Determine the [x, y] coordinate at the center of the cell enclosing the given text.  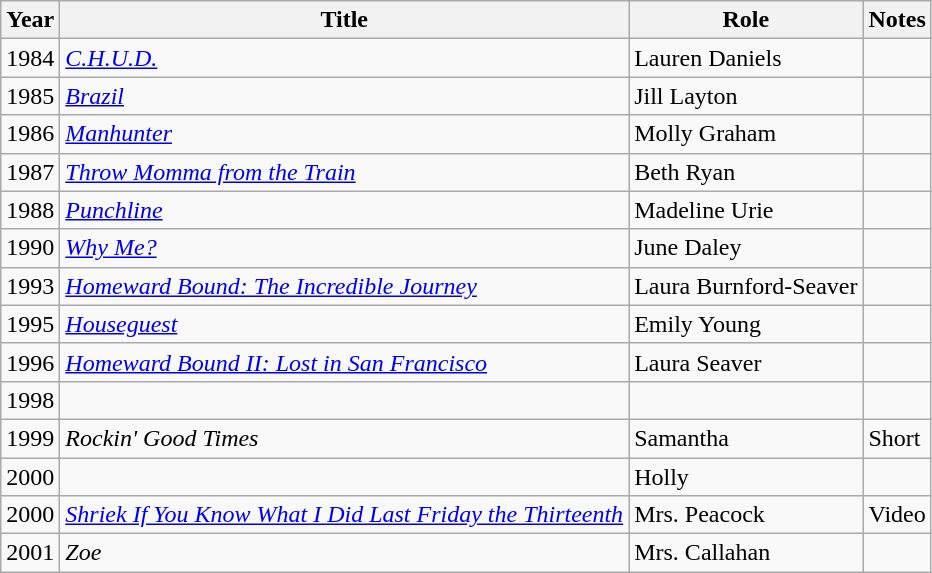
June Daley [746, 248]
Short [897, 438]
Brazil [344, 96]
Molly Graham [746, 134]
Houseguest [344, 324]
C.H.U.D. [344, 58]
Homeward Bound: The Incredible Journey [344, 286]
Video [897, 515]
Laura Burnford-Seaver [746, 286]
Beth Ryan [746, 172]
Laura Seaver [746, 362]
Mrs. Peacock [746, 515]
Why Me? [344, 248]
Throw Momma from the Train [344, 172]
Shriek If You Know What I Did Last Friday the Thirteenth [344, 515]
1996 [30, 362]
Emily Young [746, 324]
Madeline Urie [746, 210]
Notes [897, 20]
2001 [30, 553]
Holly [746, 477]
Role [746, 20]
Zoe [344, 553]
Samantha [746, 438]
Title [344, 20]
Mrs. Callahan [746, 553]
1986 [30, 134]
1987 [30, 172]
Homeward Bound II: Lost in San Francisco [344, 362]
Lauren Daniels [746, 58]
Year [30, 20]
Manhunter [344, 134]
1995 [30, 324]
1998 [30, 400]
Punchline [344, 210]
1993 [30, 286]
1985 [30, 96]
1990 [30, 248]
Rockin' Good Times [344, 438]
Jill Layton [746, 96]
1988 [30, 210]
1984 [30, 58]
1999 [30, 438]
